Determine the (x, y) coordinate at the center of the cell enclosing the given text.  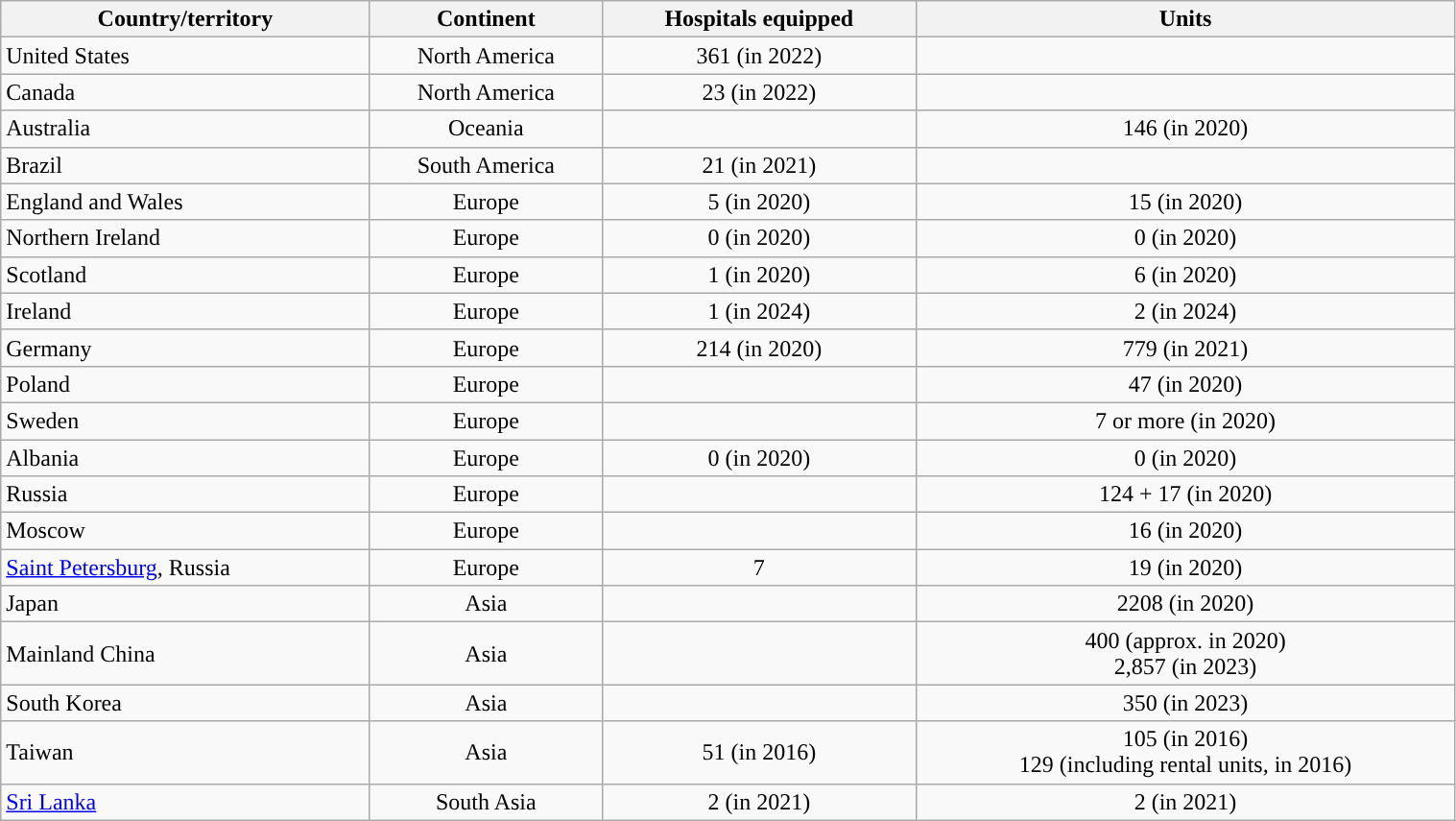
779 (in 2021) (1185, 348)
Russia (185, 495)
23 (in 2022) (759, 92)
7 or more (in 2020) (1185, 421)
350 (in 2023) (1185, 703)
Albania (185, 458)
214 (in 2020) (759, 348)
6 (in 2020) (1185, 275)
Hospitals equipped (759, 19)
124 + 17 (in 2020) (1185, 495)
361 (in 2022) (759, 56)
Poland (185, 384)
2208 (in 2020) (1185, 604)
South America (486, 165)
47 (in 2020) (1185, 384)
Oceania (486, 129)
400 (approx. in 2020)2,857 (in 2023) (1185, 653)
1 (in 2020) (759, 275)
7 (759, 567)
21 (in 2021) (759, 165)
Sri Lanka (185, 802)
England and Wales (185, 202)
Moscow (185, 531)
Canada (185, 92)
Northern Ireland (185, 238)
Units (1185, 19)
Continent (486, 19)
Brazil (185, 165)
Country/territory (185, 19)
Japan (185, 604)
5 (in 2020) (759, 202)
Australia (185, 129)
Mainland China (185, 653)
15 (in 2020) (1185, 202)
16 (in 2020) (1185, 531)
1 (in 2024) (759, 311)
105 (in 2016)129 (including rental units, in 2016) (1185, 753)
Saint Petersburg, Russia (185, 567)
Ireland (185, 311)
South Asia (486, 802)
Germany (185, 348)
Scotland (185, 275)
South Korea (185, 703)
146 (in 2020) (1185, 129)
Sweden (185, 421)
Taiwan (185, 753)
51 (in 2016) (759, 753)
2 (in 2024) (1185, 311)
19 (in 2020) (1185, 567)
United States (185, 56)
